Search for the cell housing the specified text and yield its [X, Y] center coordinate. 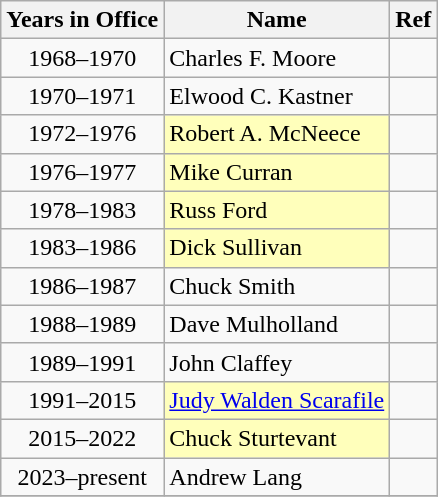
Years in Office [82, 20]
Dave Mulholland [277, 324]
Chuck Smith [277, 286]
1991–2015 [82, 400]
1972–1976 [82, 134]
1976–1977 [82, 172]
Robert A. McNeece [277, 134]
Charles F. Moore [277, 58]
1970–1971 [82, 96]
2015–2022 [82, 438]
John Claffey [277, 362]
Judy Walden Scarafile [277, 400]
1989–1991 [82, 362]
Ref [414, 20]
1988–1989 [82, 324]
1968–1970 [82, 58]
Mike Curran [277, 172]
Russ Ford [277, 210]
Elwood C. Kastner [277, 96]
1983–1986 [82, 248]
2023–present [82, 477]
Name [277, 20]
Dick Sullivan [277, 248]
Chuck Sturtevant [277, 438]
1986–1987 [82, 286]
Andrew Lang [277, 477]
1978–1983 [82, 210]
